Return the (x, y) coordinate for the center point of the cell that contains the specified text.  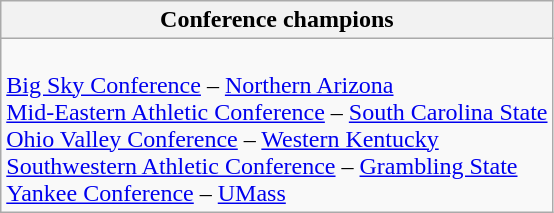
Conference champions (277, 20)
